Locate the cell with the specified text and output its [x, y] center coordinate. 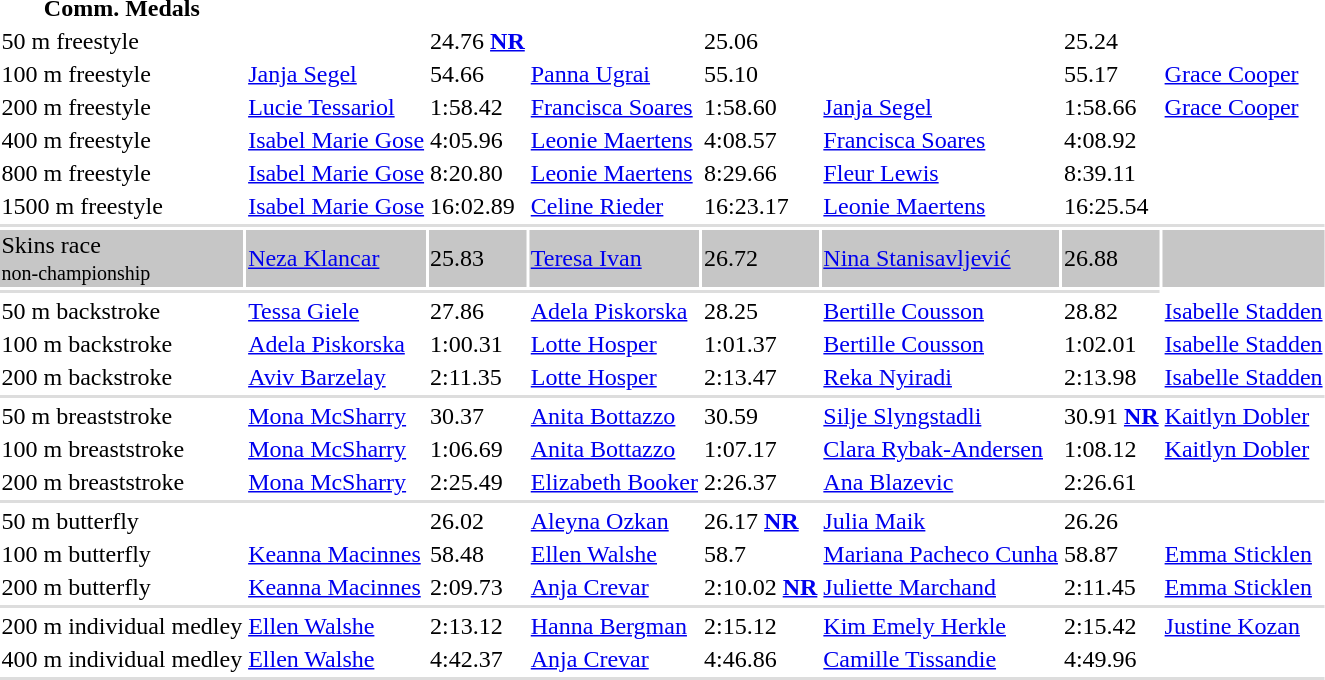
25.06 [761, 41]
54.66 [478, 74]
25.24 [1111, 41]
1:58.60 [761, 107]
2:13.47 [761, 377]
1:07.17 [761, 449]
58.48 [478, 554]
2:26.37 [761, 482]
Justine Kozan [1244, 626]
55.17 [1111, 74]
16:23.17 [761, 206]
Silje Slyngstadli [941, 416]
100 m freestyle [122, 74]
1:01.37 [761, 344]
400 m individual medley [122, 659]
2:09.73 [478, 587]
Julia Maik [941, 521]
200 m individual medley [122, 626]
200 m backstroke [122, 377]
24.76 NR [478, 41]
27.86 [478, 311]
Mariana Pacheco Cunha [941, 554]
8:29.66 [761, 173]
Reka Nyiradi [941, 377]
Fleur Lewis [941, 173]
4:42.37 [478, 659]
2:13.98 [1111, 377]
100 m backstroke [122, 344]
Hanna Bergman [614, 626]
2:11.45 [1111, 587]
Aviv Barzelay [336, 377]
25.83 [478, 258]
4:49.96 [1111, 659]
Skins racenon-championship [122, 258]
200 m butterfly [122, 587]
26.17 NR [761, 521]
1:58.42 [478, 107]
28.25 [761, 311]
4:08.92 [1111, 140]
4:46.86 [761, 659]
400 m freestyle [122, 140]
58.7 [761, 554]
55.10 [761, 74]
4:05.96 [478, 140]
26.26 [1111, 521]
2:25.49 [478, 482]
Lucie Tessariol [336, 107]
100 m butterfly [122, 554]
50 m freestyle [122, 41]
Clara Rybak-Andersen [941, 449]
50 m backstroke [122, 311]
30.91 NR [1111, 416]
16:25.54 [1111, 206]
Juliette Marchand [941, 587]
8:20.80 [478, 173]
Ana Blazevic [941, 482]
Neza Klancar [336, 258]
50 m butterfly [122, 521]
100 m breaststroke [122, 449]
Elizabeth Booker [614, 482]
58.87 [1111, 554]
30.37 [478, 416]
1:08.12 [1111, 449]
50 m breaststroke [122, 416]
26.72 [761, 258]
Tessa Giele [336, 311]
1:06.69 [478, 449]
1500 m freestyle [122, 206]
800 m freestyle [122, 173]
2:26.61 [1111, 482]
200 m freestyle [122, 107]
26.02 [478, 521]
8:39.11 [1111, 173]
2:10.02 NR [761, 587]
Nina Stanisavljević [941, 258]
28.82 [1111, 311]
Kim Emely Herkle [941, 626]
1:00.31 [478, 344]
2:15.42 [1111, 626]
200 m breaststroke [122, 482]
Panna Ugrai [614, 74]
30.59 [761, 416]
2:15.12 [761, 626]
1:02.01 [1111, 344]
26.88 [1111, 258]
2:13.12 [478, 626]
Teresa Ivan [614, 258]
1:58.66 [1111, 107]
2:11.35 [478, 377]
16:02.89 [478, 206]
Camille Tissandie [941, 659]
Celine Rieder [614, 206]
Aleyna Ozkan [614, 521]
4:08.57 [761, 140]
